Detect which cell encompasses the target text, then output its [x, y] center coordinate. 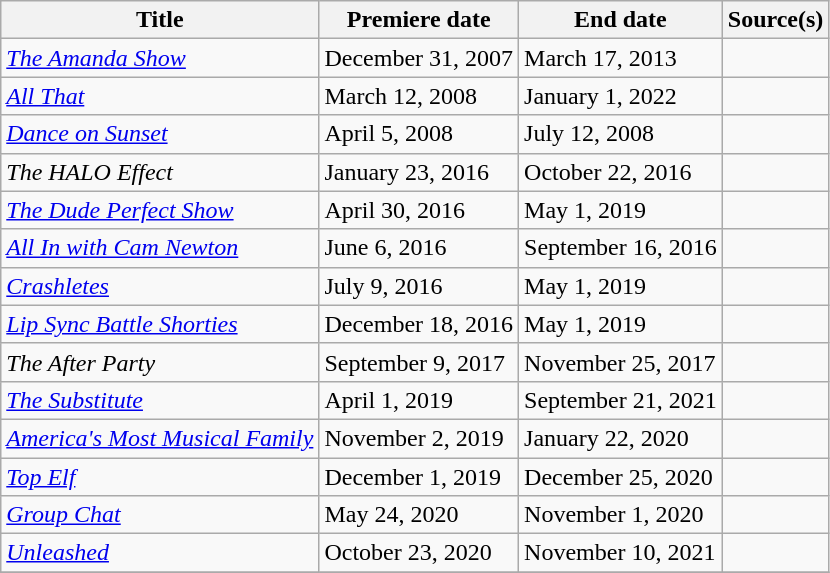
End date [621, 20]
November 25, 2017 [621, 362]
July 9, 2016 [419, 286]
November 2, 2019 [419, 438]
April 30, 2016 [419, 210]
April 5, 2008 [419, 134]
All In with Cam Newton [160, 248]
Premiere date [419, 20]
Top Elf [160, 477]
The Amanda Show [160, 58]
December 18, 2016 [419, 324]
June 6, 2016 [419, 248]
March 12, 2008 [419, 96]
December 1, 2019 [419, 477]
December 25, 2020 [621, 477]
The Dude Perfect Show [160, 210]
Unleashed [160, 553]
September 21, 2021 [621, 400]
Crashletes [160, 286]
January 1, 2022 [621, 96]
Lip Sync Battle Shorties [160, 324]
The After Party [160, 362]
July 12, 2008 [621, 134]
May 24, 2020 [419, 515]
Title [160, 20]
September 16, 2016 [621, 248]
November 1, 2020 [621, 515]
America's Most Musical Family [160, 438]
December 31, 2007 [419, 58]
November 10, 2021 [621, 553]
October 23, 2020 [419, 553]
The HALO Effect [160, 172]
October 22, 2016 [621, 172]
Dance on Sunset [160, 134]
January 22, 2020 [621, 438]
April 1, 2019 [419, 400]
Group Chat [160, 515]
September 9, 2017 [419, 362]
The Substitute [160, 400]
March 17, 2013 [621, 58]
Source(s) [776, 20]
January 23, 2016 [419, 172]
All That [160, 96]
